Locate the cell with the specified text and output its [X, Y] center coordinate. 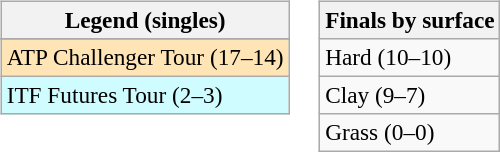
Hard (10–10) [410, 57]
Finals by surface [410, 20]
Legend (singles) [145, 20]
ATP Challenger Tour (17–14) [145, 57]
ITF Futures Tour (2–3) [145, 95]
Clay (9–7) [410, 95]
Grass (0–0) [410, 133]
